Find where the given text appears and provide that cell's center as (x, y) coordinate. 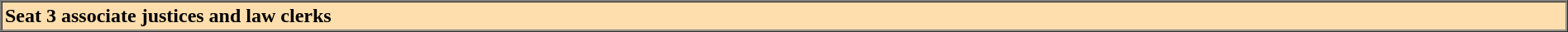
Seat 3 associate justices and law clerks (784, 16)
